Identify which cell holds the provided text, then report its [x, y] central coordinate. 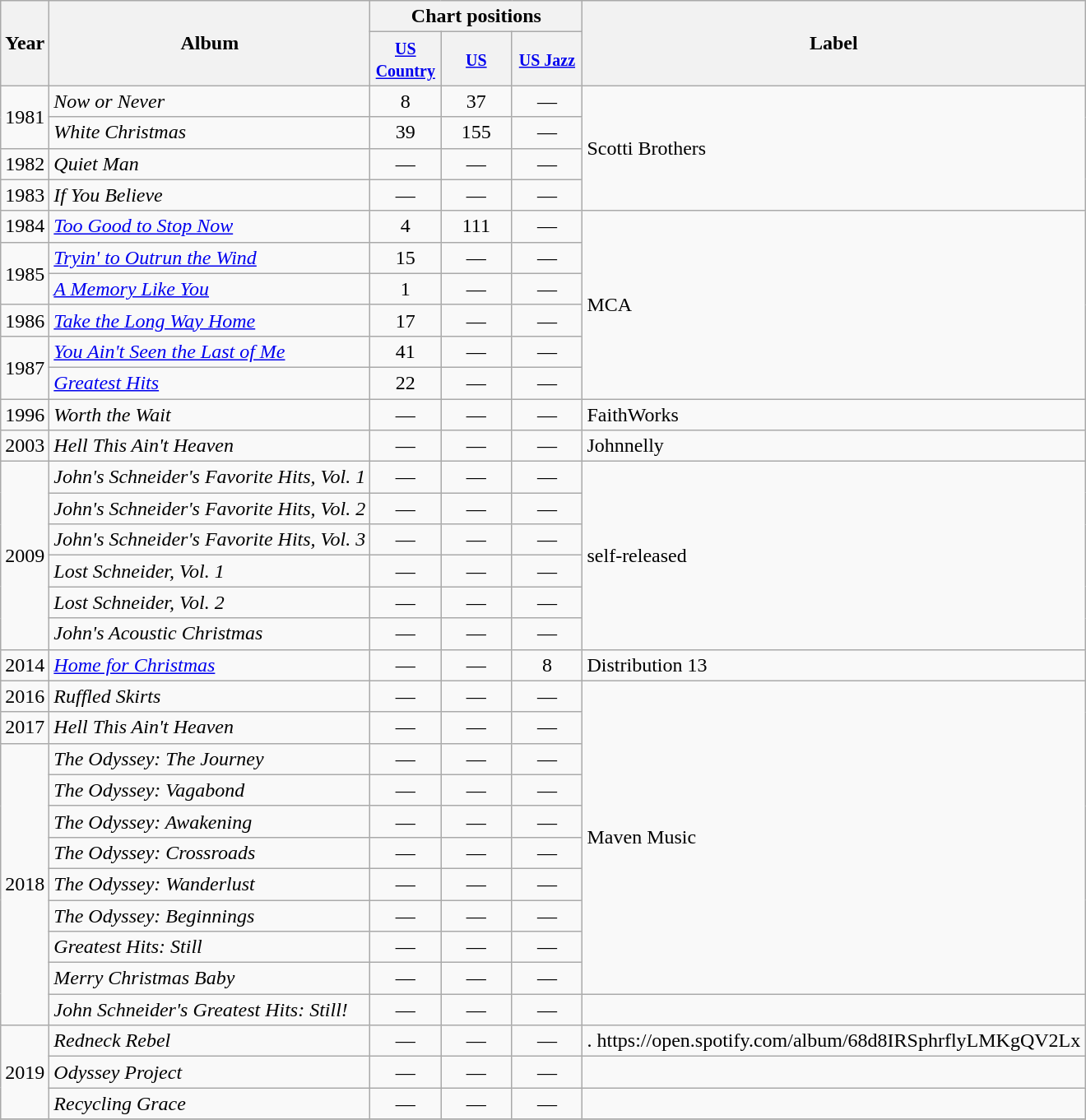
Too Good to Stop Now [210, 226]
41 [406, 351]
Worth the Wait [210, 414]
2009 [25, 555]
The Odyssey: Crossroads [210, 853]
Now or Never [210, 101]
Album [210, 43]
2016 [25, 696]
The Odyssey: Vagabond [210, 790]
If You Believe [210, 195]
155 [476, 132]
Greatest Hits [210, 383]
2018 [25, 884]
1981 [25, 117]
1996 [25, 414]
Maven Music [834, 838]
John's Acoustic Christmas [210, 634]
37 [476, 101]
Redneck Rebel [210, 1041]
17 [406, 320]
Home for Christmas [210, 665]
15 [406, 258]
Take the Long Way Home [210, 320]
John's Schneider's Favorite Hits, Vol. 2 [210, 509]
1984 [25, 226]
Lost Schneider, Vol. 2 [210, 602]
Label [834, 43]
John Schneider's Greatest Hits: Still! [210, 1010]
self-released [834, 555]
The Odyssey: The Journey [210, 759]
John's Schneider's Favorite Hits, Vol. 3 [210, 540]
White Christmas [210, 132]
22 [406, 383]
1982 [25, 164]
US Jazz [547, 59]
2014 [25, 665]
39 [406, 132]
FaithWorks [834, 414]
MCA [834, 304]
Lost Schneider, Vol. 1 [210, 571]
The Odyssey: Wanderlust [210, 884]
1 [406, 289]
. https://open.spotify.com/album/68d8IRSphrflyLMKgQV2Lx [834, 1041]
Greatest Hits: Still [210, 947]
A Memory Like You [210, 289]
1986 [25, 320]
1983 [25, 195]
111 [476, 226]
The Odyssey: Awakening [210, 821]
Scotti Brothers [834, 148]
US Country [406, 59]
1987 [25, 367]
Year [25, 43]
Tryin' to Outrun the Wind [210, 258]
2003 [25, 446]
2019 [25, 1072]
Quiet Man [210, 164]
2017 [25, 727]
Merry Christmas Baby [210, 978]
The Odyssey: Beginnings [210, 916]
1985 [25, 273]
Odyssey Project [210, 1072]
Chart positions [476, 16]
Distribution 13 [834, 665]
John's Schneider's Favorite Hits, Vol. 1 [210, 477]
Recycling Grace [210, 1104]
Johnnelly [834, 446]
You Ain't Seen the Last of Me [210, 351]
US [476, 59]
4 [406, 226]
Ruffled Skirts [210, 696]
